Extract the [X, Y] coordinate from the center of the cell holding the provided text.  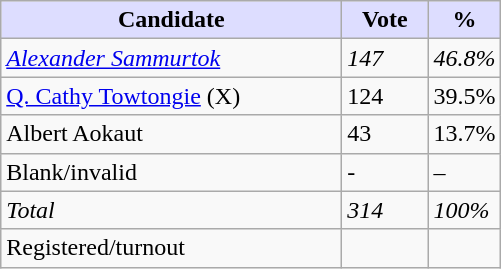
43 [385, 134]
147 [385, 58]
100% [464, 210]
Registered/turnout [172, 248]
39.5% [464, 96]
Vote [385, 20]
Total [172, 210]
124 [385, 96]
Albert Aokaut [172, 134]
Blank/invalid [172, 172]
Alexander Sammurtok [172, 58]
46.8% [464, 58]
Q. Cathy Towtongie (X) [172, 96]
- [385, 172]
% [464, 20]
314 [385, 210]
– [464, 172]
Candidate [172, 20]
13.7% [464, 134]
